Identify which cell holds the provided text, then report its [x, y] central coordinate. 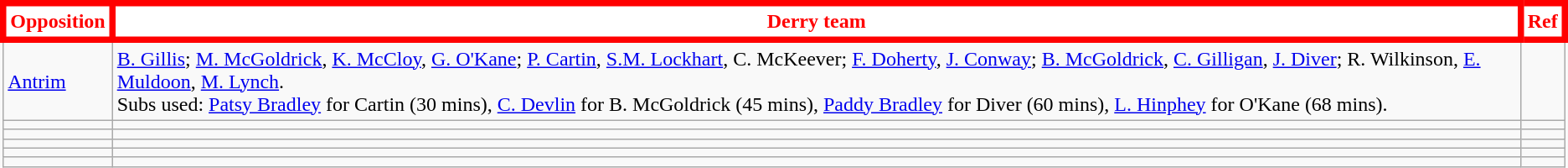
Opposition [58, 22]
Antrim [58, 81]
Ref [1543, 22]
Derry team [816, 22]
